Search for the cell housing the specified text and yield its (x, y) center coordinate. 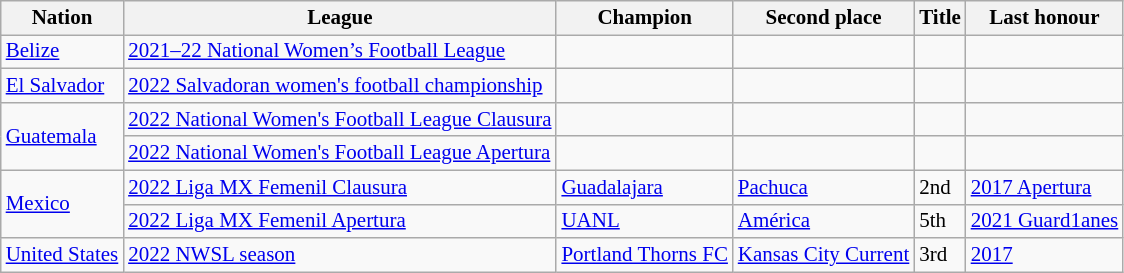
2021 Guard1anes (1044, 221)
Kansas City Current (824, 255)
UANL (644, 221)
3rd (940, 255)
Mexico (62, 204)
2017 Apertura (1044, 187)
Pachuca (824, 187)
2017 (1044, 255)
2022 Liga MX Femenil Apertura (340, 221)
United States (62, 255)
Second place (824, 18)
2022 Salvadoran women's football championship (340, 86)
Champion (644, 18)
2021–22 National Women’s Football League (340, 52)
2nd (940, 187)
Last honour (1044, 18)
Nation (62, 18)
Title (940, 18)
2022 National Women's Football League Apertura (340, 153)
Guadalajara (644, 187)
Portland Thorns FC (644, 255)
Guatemala (62, 136)
Belize (62, 52)
2022 NWSL season (340, 255)
2022 Liga MX Femenil Clausura (340, 187)
América (824, 221)
5th (940, 221)
League (340, 18)
El Salvador (62, 86)
2022 National Women's Football League Clausura (340, 119)
